Provide the (x, y) coordinate of the cell's center where the given text is located.  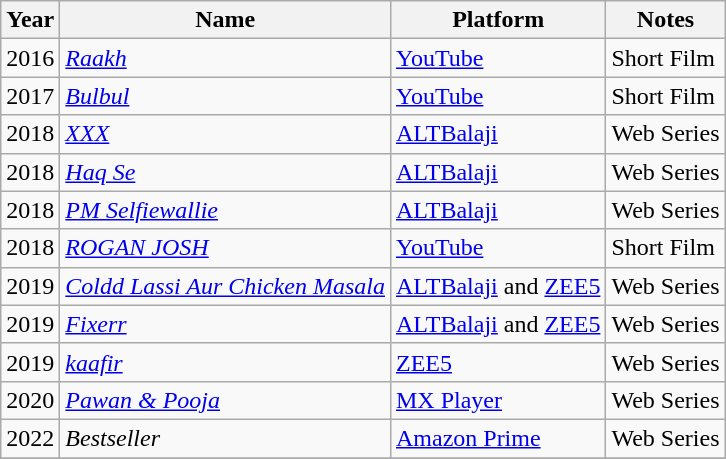
Year (30, 20)
2016 (30, 58)
PM Selfiewallie (226, 210)
Haq Se (226, 172)
XXX (226, 134)
Platform (498, 20)
ZEE5 (498, 362)
Pawan & Pooja (226, 400)
Name (226, 20)
Raakh (226, 58)
MX Player (498, 400)
Bulbul (226, 96)
ROGAN JOSH (226, 248)
2020 (30, 400)
Fixerr (226, 324)
Coldd Lassi Aur Chicken Masala (226, 286)
Amazon Prime (498, 438)
2017 (30, 96)
Bestseller (226, 438)
Notes (666, 20)
kaafir (226, 362)
2022 (30, 438)
